Identify which cell holds the provided text, then report its [x, y] central coordinate. 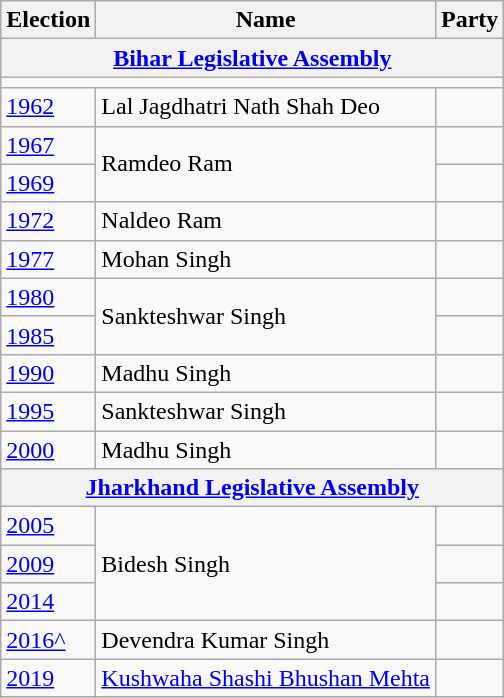
1985 [48, 335]
1962 [48, 107]
Party [470, 20]
Lal Jagdhatri Nath Shah Deo [266, 107]
Ramdeo Ram [266, 164]
2016^ [48, 640]
1995 [48, 411]
1967 [48, 145]
1980 [48, 297]
2019 [48, 678]
Kushwaha Shashi Bhushan Mehta [266, 678]
Name [266, 20]
1990 [48, 373]
2005 [48, 526]
Mohan Singh [266, 259]
2009 [48, 564]
1969 [48, 183]
Bihar Legislative Assembly [252, 58]
Election [48, 20]
1977 [48, 259]
Jharkhand Legislative Assembly [252, 488]
Bidesh Singh [266, 564]
Devendra Kumar Singh [266, 640]
2000 [48, 449]
Naldeo Ram [266, 221]
2014 [48, 602]
1972 [48, 221]
